Provide the (X, Y) coordinate of the cell's center where the given text is located.  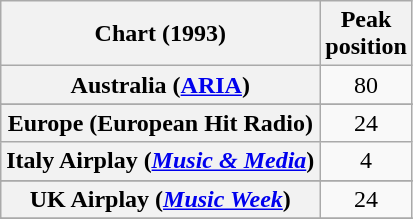
Peakposition (366, 34)
UK Airplay (Music Week) (160, 199)
80 (366, 85)
Chart (1993) (160, 34)
Italy Airplay (Music & Media) (160, 161)
4 (366, 161)
Europe (European Hit Radio) (160, 123)
Australia (ARIA) (160, 85)
